Identify which cell holds the provided text, then report its [x, y] central coordinate. 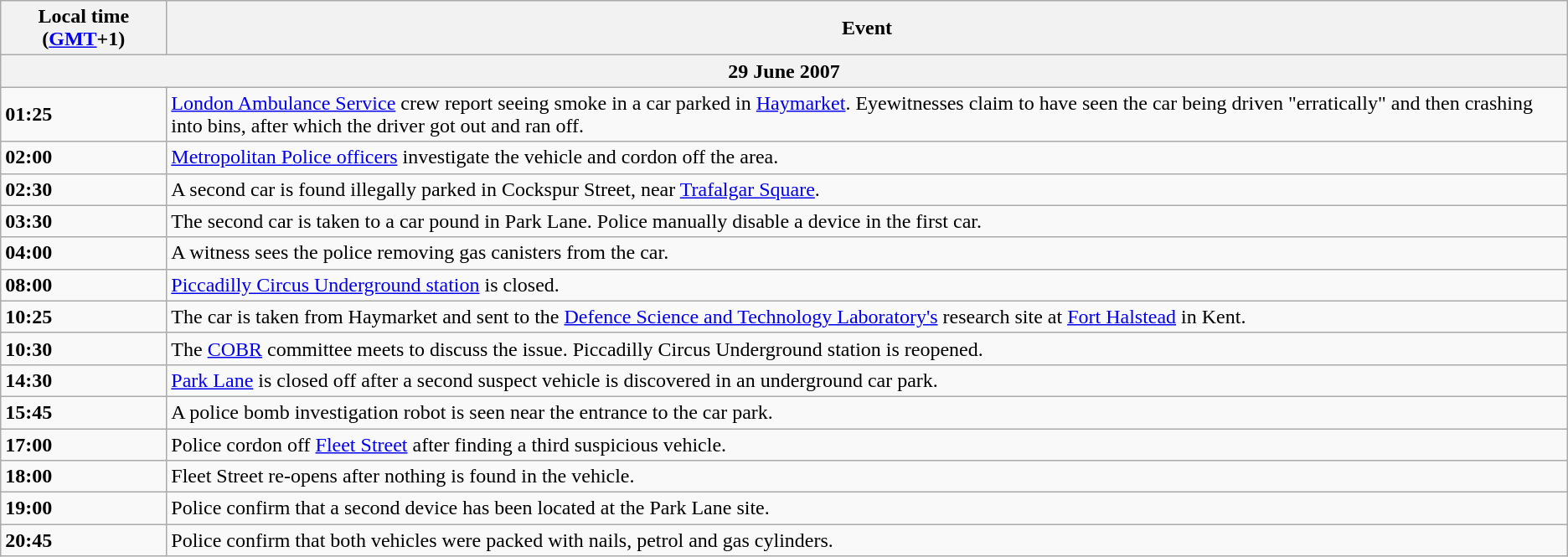
Piccadilly Circus Underground station is closed. [867, 285]
03:30 [84, 221]
14:30 [84, 380]
Police confirm that a second device has been located at the Park Lane site. [867, 508]
20:45 [84, 540]
19:00 [84, 508]
10:25 [84, 317]
Police cordon off Fleet Street after finding a third suspicious vehicle. [867, 445]
A witness sees the police removing gas canisters from the car. [867, 253]
The second car is taken to a car pound in Park Lane. Police manually disable a device in the first car. [867, 221]
A police bomb investigation robot is seen near the entrance to the car park. [867, 412]
Police confirm that both vehicles were packed with nails, petrol and gas cylinders. [867, 540]
29 June 2007 [784, 71]
Park Lane is closed off after a second suspect vehicle is discovered in an underground car park. [867, 380]
15:45 [84, 412]
The COBR committee meets to discuss the issue. Piccadilly Circus Underground station is reopened. [867, 348]
Fleet Street re-opens after nothing is found in the vehicle. [867, 477]
17:00 [84, 445]
04:00 [84, 253]
18:00 [84, 477]
A second car is found illegally parked in Cockspur Street, near Trafalgar Square. [867, 189]
10:30 [84, 348]
02:30 [84, 189]
Metropolitan Police officers investigate the vehicle and cordon off the area. [867, 157]
08:00 [84, 285]
02:00 [84, 157]
The car is taken from Haymarket and sent to the Defence Science and Technology Laboratory's research site at Fort Halstead in Kent. [867, 317]
Local time (GMT+1) [84, 28]
01:25 [84, 114]
Event [867, 28]
